Identify which cell holds the provided text, then report its [X, Y] central coordinate. 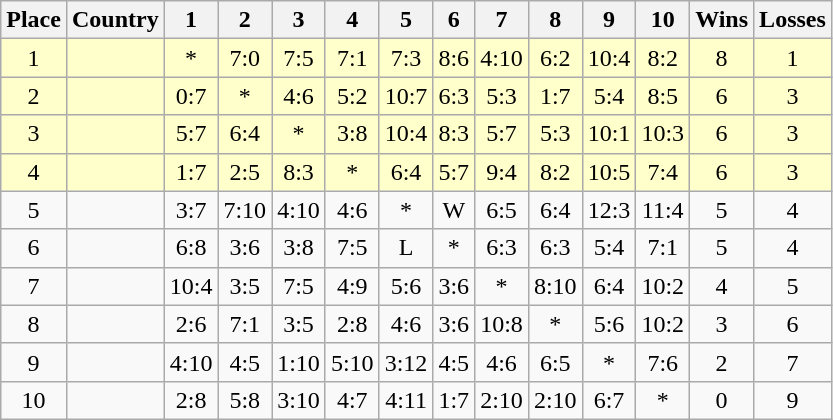
Place [34, 20]
4:11 [406, 400]
0:7 [191, 96]
4:9 [352, 286]
6:8 [191, 248]
3:12 [406, 362]
1:10 [299, 362]
10:8 [502, 324]
6:2 [555, 58]
8:6 [454, 58]
10:1 [609, 134]
6:7 [609, 400]
7:0 [245, 58]
W [454, 210]
L [406, 248]
4:7 [352, 400]
10:7 [406, 96]
2:6 [191, 324]
3:7 [191, 210]
11:4 [663, 210]
8:10 [555, 286]
7:3 [406, 58]
5:8 [245, 400]
7:4 [663, 172]
5:10 [352, 362]
7:10 [245, 210]
10:5 [609, 172]
2:5 [245, 172]
8:5 [663, 96]
0 [722, 400]
Country [115, 20]
Wins [722, 20]
9:4 [502, 172]
3:10 [299, 400]
12:3 [609, 210]
10:3 [663, 134]
Losses [793, 20]
5:2 [352, 96]
7:6 [663, 362]
